Find where the given text appears and provide that cell's center as (x, y) coordinate. 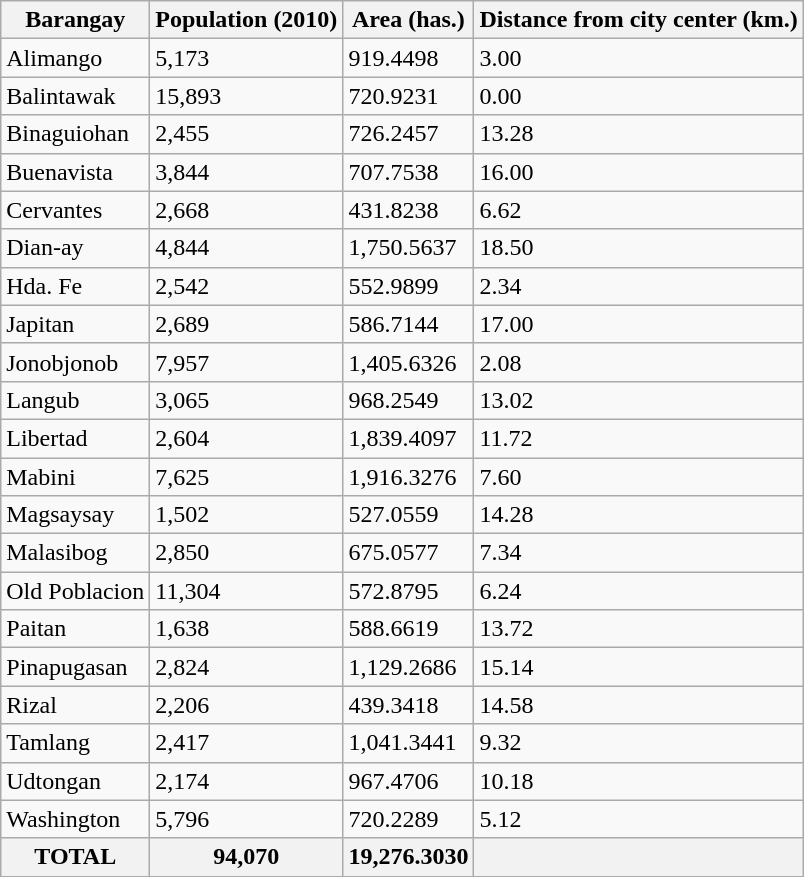
15.14 (638, 667)
19,276.3030 (408, 857)
Alimango (76, 58)
Tamlang (76, 743)
10.18 (638, 781)
Mabini (76, 477)
1,405.6326 (408, 362)
Dian-ay (76, 248)
Magsaysay (76, 515)
1,502 (246, 515)
6.62 (638, 210)
968.2549 (408, 400)
Cervantes (76, 210)
1,916.3276 (408, 477)
2.34 (638, 286)
4,844 (246, 248)
5.12 (638, 819)
3,844 (246, 172)
527.0559 (408, 515)
1,839.4097 (408, 438)
Libertad (76, 438)
13.02 (638, 400)
Jonobjonob (76, 362)
Distance from city center (km.) (638, 20)
2,604 (246, 438)
431.8238 (408, 210)
572.8795 (408, 591)
14.58 (638, 705)
Area (has.) (408, 20)
588.6619 (408, 629)
726.2457 (408, 134)
2,689 (246, 324)
17.00 (638, 324)
1,041.3441 (408, 743)
919.4498 (408, 58)
Population (2010) (246, 20)
5,173 (246, 58)
2,455 (246, 134)
14.28 (638, 515)
1,129.2686 (408, 667)
6.24 (638, 591)
2,174 (246, 781)
2.08 (638, 362)
Malasibog (76, 553)
675.0577 (408, 553)
2,824 (246, 667)
720.9231 (408, 96)
Paitan (76, 629)
11,304 (246, 591)
94,070 (246, 857)
Washington (76, 819)
7,625 (246, 477)
7.60 (638, 477)
11.72 (638, 438)
Langub (76, 400)
2,206 (246, 705)
2,668 (246, 210)
1,638 (246, 629)
586.7144 (408, 324)
Rizal (76, 705)
Udtongan (76, 781)
2,417 (246, 743)
Buenavista (76, 172)
3.00 (638, 58)
16.00 (638, 172)
Barangay (76, 20)
967.4706 (408, 781)
439.3418 (408, 705)
18.50 (638, 248)
13.28 (638, 134)
5,796 (246, 819)
9.32 (638, 743)
Pinapugasan (76, 667)
1,750.5637 (408, 248)
15,893 (246, 96)
2,542 (246, 286)
3,065 (246, 400)
2,850 (246, 553)
Balintawak (76, 96)
707.7538 (408, 172)
7,957 (246, 362)
TOTAL (76, 857)
7.34 (638, 553)
Hda. Fe (76, 286)
13.72 (638, 629)
0.00 (638, 96)
Japitan (76, 324)
552.9899 (408, 286)
720.2289 (408, 819)
Binaguiohan (76, 134)
Old Poblacion (76, 591)
